Search for the cell housing the specified text and yield its (X, Y) center coordinate. 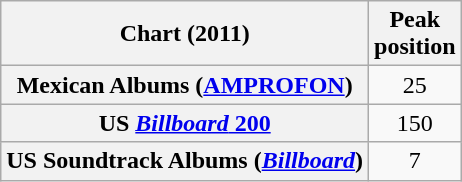
7 (415, 161)
25 (415, 85)
Peakposition (415, 34)
US Soundtrack Albums (Billboard) (185, 161)
150 (415, 123)
US Billboard 200 (185, 123)
Chart (2011) (185, 34)
Mexican Albums (AMPROFON) (185, 85)
